Find where the given text appears and provide that cell's center as [x, y] coordinate. 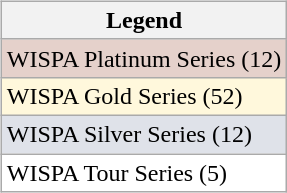
WISPA Tour Series (5) [144, 173]
WISPA Platinum Series (12) [144, 58]
WISPA Silver Series (12) [144, 134]
Legend [144, 20]
WISPA Gold Series (52) [144, 96]
